Search for the cell housing the specified text and yield its [x, y] center coordinate. 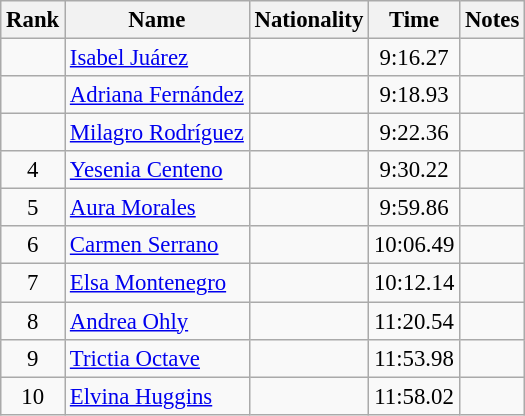
10:06.49 [414, 245]
6 [33, 245]
11:20.54 [414, 321]
8 [33, 321]
Aura Morales [158, 208]
9:59.86 [414, 208]
Yesenia Centeno [158, 170]
7 [33, 283]
Andrea Ohly [158, 321]
9:22.36 [414, 133]
Milagro Rodríguez [158, 133]
Isabel Juárez [158, 58]
Elvina Huggins [158, 396]
Elsa Montenegro [158, 283]
Name [158, 20]
9 [33, 358]
9:30.22 [414, 170]
9:16.27 [414, 58]
11:53.98 [414, 358]
Rank [33, 20]
10:12.14 [414, 283]
Carmen Serrano [158, 245]
Adriana Fernández [158, 95]
Nationality [308, 20]
5 [33, 208]
11:58.02 [414, 396]
9:18.93 [414, 95]
Notes [492, 20]
10 [33, 396]
Trictia Octave [158, 358]
4 [33, 170]
Time [414, 20]
